Output the [x, y] coordinate of the center of the cell containing the given text.  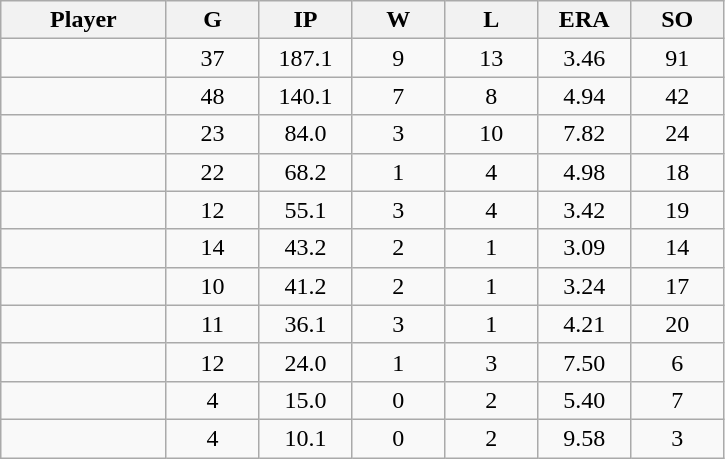
9.58 [584, 438]
55.1 [306, 210]
W [398, 20]
9 [398, 58]
19 [678, 210]
24 [678, 134]
6 [678, 362]
4.21 [584, 324]
91 [678, 58]
41.2 [306, 286]
187.1 [306, 58]
ERA [584, 20]
37 [212, 58]
L [492, 20]
15.0 [306, 400]
84.0 [306, 134]
Player [84, 20]
5.40 [584, 400]
3.09 [584, 248]
SO [678, 20]
4.98 [584, 172]
23 [212, 134]
20 [678, 324]
3.42 [584, 210]
3.46 [584, 58]
7.50 [584, 362]
13 [492, 58]
G [212, 20]
17 [678, 286]
140.1 [306, 96]
24.0 [306, 362]
68.2 [306, 172]
22 [212, 172]
8 [492, 96]
18 [678, 172]
43.2 [306, 248]
11 [212, 324]
42 [678, 96]
3.24 [584, 286]
36.1 [306, 324]
4.94 [584, 96]
7.82 [584, 134]
IP [306, 20]
48 [212, 96]
10.1 [306, 438]
